Output the [x, y] coordinate of the center of the cell containing the given text.  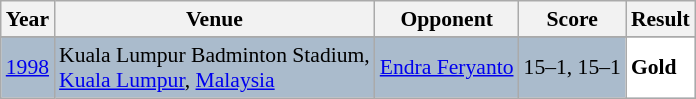
1998 [28, 68]
Score [572, 19]
15–1, 15–1 [572, 68]
Kuala Lumpur Badminton Stadium,Kuala Lumpur, Malaysia [214, 68]
Gold [660, 68]
Venue [214, 19]
Endra Feryanto [447, 68]
Year [28, 19]
Result [660, 19]
Opponent [447, 19]
